Extract the (X, Y) coordinate from the center of the cell holding the provided text.  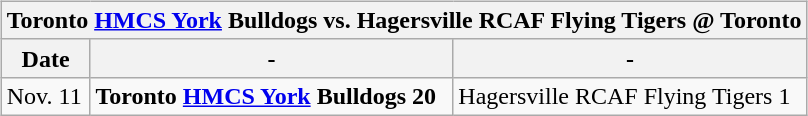
Toronto HMCS York Bulldogs 20 (272, 96)
Date (46, 58)
Toronto HMCS York Bulldogs vs. Hagersville RCAF Flying Tigers @ Toronto (404, 20)
Hagersville RCAF Flying Tigers 1 (630, 96)
Nov. 11 (46, 96)
